Detect which cell encompasses the target text, then output its [X, Y] center coordinate. 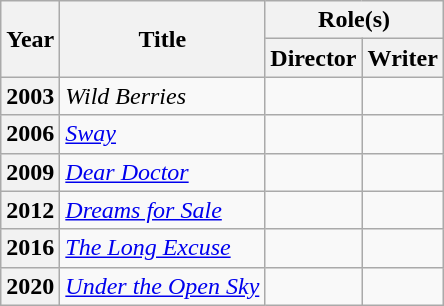
Title [162, 39]
2020 [30, 286]
Director [314, 58]
Dreams for Sale [162, 210]
Wild Berries [162, 96]
2006 [30, 134]
Writer [402, 58]
2016 [30, 248]
Role(s) [354, 20]
Year [30, 39]
2009 [30, 172]
The Long Excuse [162, 248]
Under the Open Sky [162, 286]
2003 [30, 96]
Dear Doctor [162, 172]
Sway [162, 134]
2012 [30, 210]
